Search for the cell housing the specified text and yield its (X, Y) center coordinate. 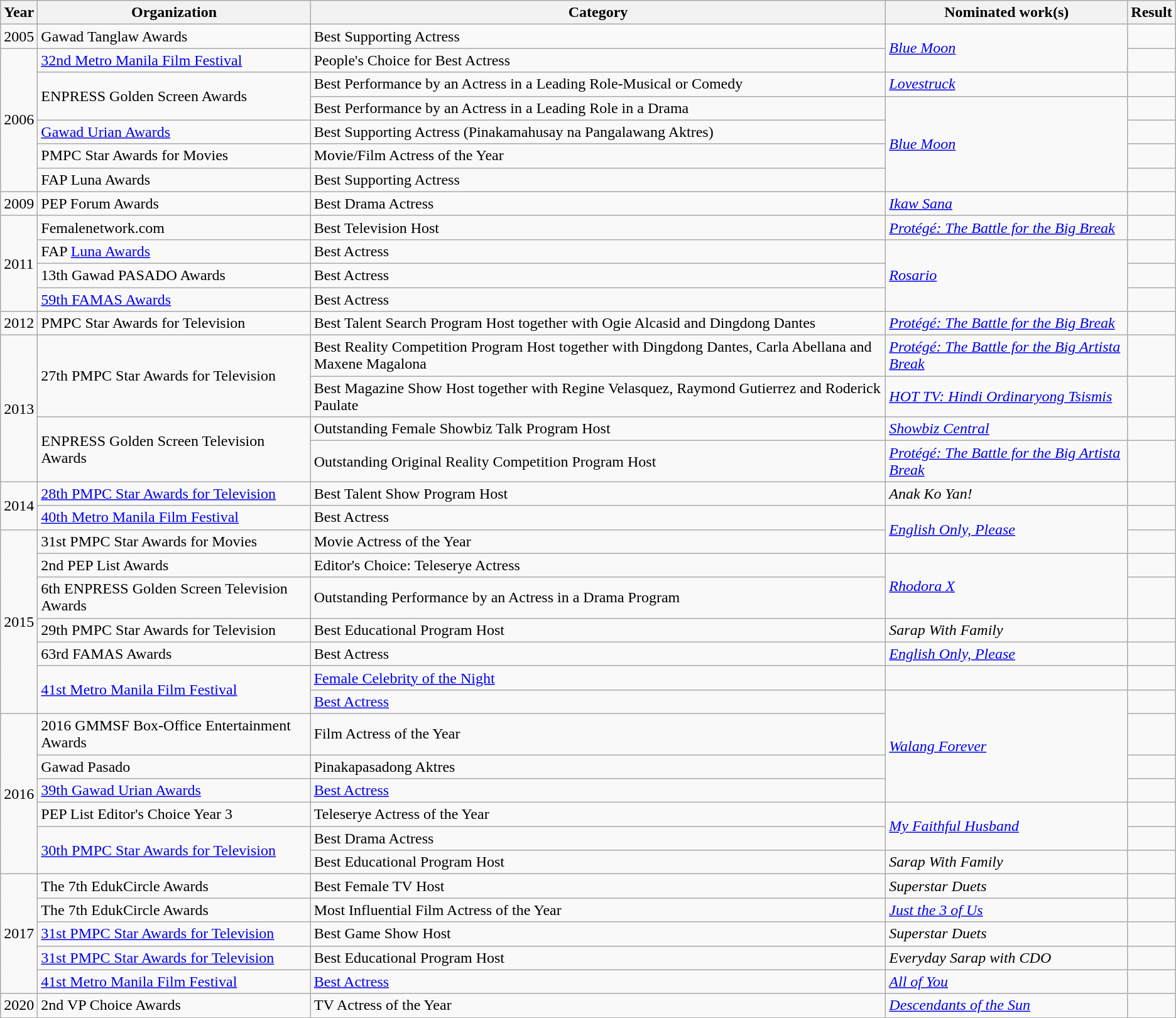
PEP Forum Awards (174, 203)
Female Celebrity of the Night (598, 678)
My Faithful Husband (1006, 826)
2005 (19, 36)
31st PMPC Star Awards for Movies (174, 541)
Rhodora X (1006, 585)
Showbiz Central (1006, 429)
Movie Actress of the Year (598, 541)
Best Performance by an Actress in a Leading Role in a Drama (598, 108)
2016 (19, 794)
2011 (19, 263)
63rd FAMAS Awards (174, 654)
Most Influential Film Actress of the Year (598, 910)
Outstanding Original Reality Competition Program Host (598, 461)
Result (1151, 13)
Gawad Urian Awards (174, 132)
ENPRESS Golden Screen Awards (174, 96)
Rosario (1006, 275)
2009 (19, 203)
30th PMPC Star Awards for Television (174, 850)
Outstanding Performance by an Actress in a Drama Program (598, 598)
32nd Metro Manila Film Festival (174, 60)
2014 (19, 506)
Teleserye Actress of the Year (598, 815)
Editor's Choice: Teleserye Actress (598, 565)
Best Television Host (598, 227)
2nd VP Choice Awards (174, 1005)
Lovestruck (1006, 84)
Best Performance by an Actress in a Leading Role-Musical or Comedy (598, 84)
Pinakapasadong Aktres (598, 767)
Gawad Pasado (174, 767)
Ikaw Sana (1006, 203)
All of You (1006, 982)
Outstanding Female Showbiz Talk Program Host (598, 429)
Nominated work(s) (1006, 13)
6th ENPRESS Golden Screen Television Awards (174, 598)
PEP List Editor's Choice Year 3 (174, 815)
Movie/Film Actress of the Year (598, 156)
ENPRESS Golden Screen Television Awards (174, 450)
PMPC Star Awards for Movies (174, 156)
28th PMPC Star Awards for Television (174, 494)
Best Talent Show Program Host (598, 494)
Organization (174, 13)
TV Actress of the Year (598, 1005)
2012 (19, 323)
Just the 3 of Us (1006, 910)
Best Game Show Host (598, 934)
39th Gawad Urian Awards (174, 791)
59th FAMAS Awards (174, 300)
2013 (19, 408)
2nd PEP List Awards (174, 565)
Best Talent Search Program Host together with Ogie Alcasid and Dingdong Dantes (598, 323)
2015 (19, 622)
Everyday Sarap with CDO (1006, 958)
2006 (19, 120)
Femalenetwork.com (174, 227)
Best Female TV Host (598, 886)
29th PMPC Star Awards for Television (174, 630)
2016 GMMSF Box-Office Entertainment Awards (174, 734)
2020 (19, 1005)
Category (598, 13)
Walang Forever (1006, 746)
Descendants of the Sun (1006, 1005)
2017 (19, 934)
Film Actress of the Year (598, 734)
Best Magazine Show Host together with Regine Velasquez, Raymond Gutierrez and Roderick Paulate (598, 397)
HOT TV: Hindi Ordinaryong Tsismis (1006, 397)
People's Choice for Best Actress (598, 60)
Best Supporting Actress (Pinakamahusay na Pangalawang Aktres) (598, 132)
Anak Ko Yan! (1006, 494)
Best Reality Competition Program Host together with Dingdong Dantes, Carla Abellana and Maxene Magalona (598, 355)
40th Metro Manila Film Festival (174, 517)
Gawad Tanglaw Awards (174, 36)
27th PMPC Star Awards for Television (174, 376)
PMPC Star Awards for Television (174, 323)
13th Gawad PASADO Awards (174, 275)
Year (19, 13)
